For the text-containing cell, return its midpoint in (X, Y) coordinate format. 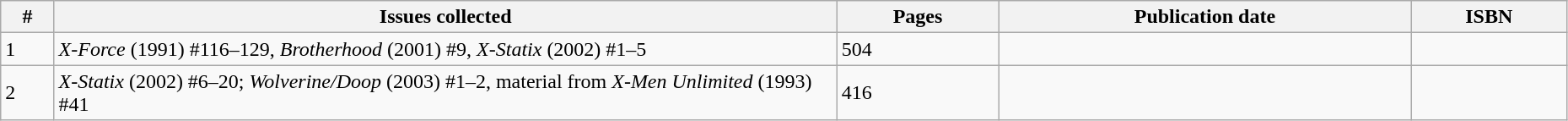
# (27, 17)
X-Statix (2002) #6–20; Wolverine/Doop (2003) #1–2, material from X-Men Unlimited (1993) #41 (445, 93)
416 (918, 93)
X-Force (1991) #116–129, Brotherhood (2001) #9, X-Statix (2002) #1–5 (445, 49)
2 (27, 93)
Publication date (1205, 17)
1 (27, 49)
Pages (918, 17)
ISBN (1489, 17)
Issues collected (445, 17)
504 (918, 49)
